Output the [X, Y] coordinate of the center of the cell containing the given text.  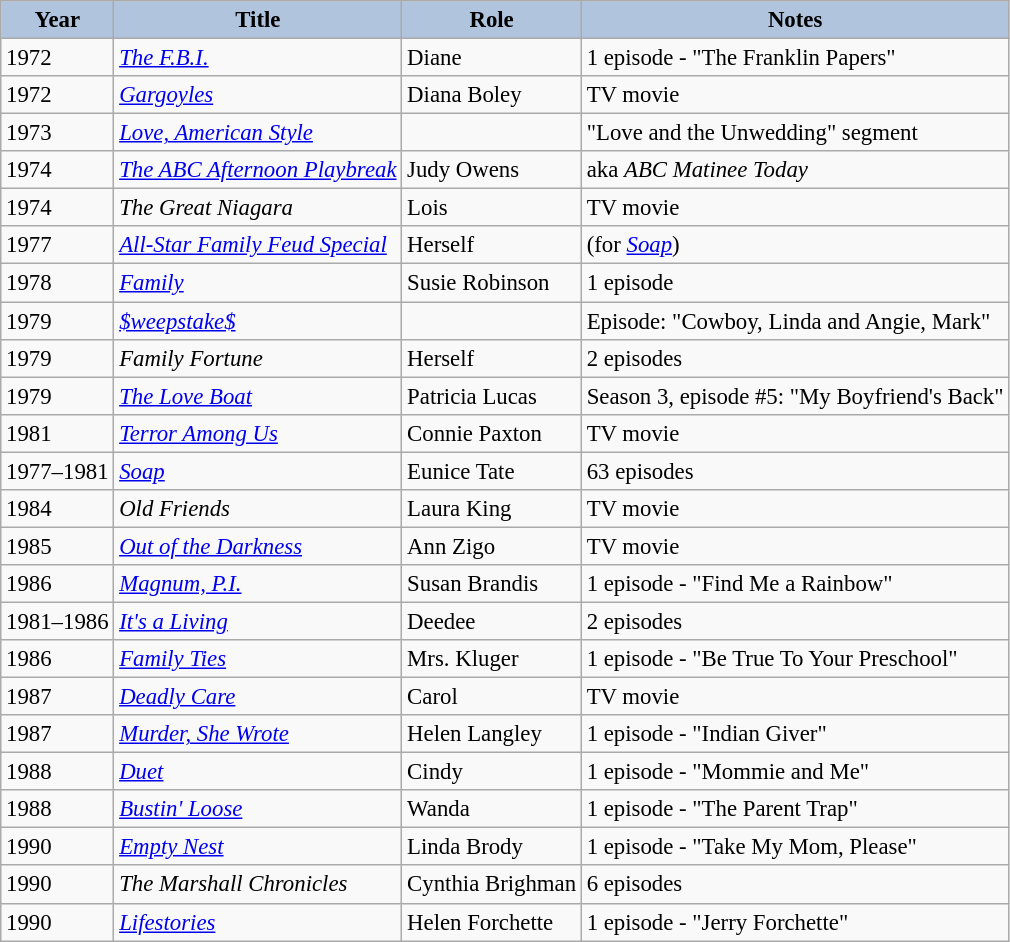
Empty Nest [258, 847]
Helen Forchette [492, 922]
The ABC Afternoon Playbreak [258, 170]
$weepstake$ [258, 321]
Role [492, 20]
1978 [58, 283]
63 episodes [795, 471]
Duet [258, 772]
(for Soap) [795, 245]
1 episode [795, 283]
Cindy [492, 772]
Patricia Lucas [492, 396]
Bustin' Loose [258, 809]
Helen Langley [492, 734]
Family Fortune [258, 358]
Laura King [492, 509]
The Marshall Chronicles [258, 885]
Diana Boley [492, 95]
1985 [58, 546]
1984 [58, 509]
1973 [58, 133]
"Love and the Unwedding" segment [795, 133]
Ann Zigo [492, 546]
1 episode - "The Franklin Papers" [795, 58]
Lois [492, 208]
1981 [58, 433]
Deedee [492, 621]
1 episode - "Mommie and Me" [795, 772]
aka ABC Matinee Today [795, 170]
1 episode - "Jerry Forchette" [795, 922]
Magnum, P.I. [258, 584]
1 episode - "Be True To Your Preschool" [795, 659]
Notes [795, 20]
Connie Paxton [492, 433]
Episode: "Cowboy, Linda and Angie, Mark" [795, 321]
Out of the Darkness [258, 546]
Susan Brandis [492, 584]
Family Ties [258, 659]
Cynthia Brighman [492, 885]
All-Star Family Feud Special [258, 245]
The Love Boat [258, 396]
Linda Brody [492, 847]
Season 3, episode #5: "My Boyfriend's Back" [795, 396]
1977 [58, 245]
Title [258, 20]
Carol [492, 697]
Wanda [492, 809]
Diane [492, 58]
Gargoyles [258, 95]
The Great Niagara [258, 208]
Year [58, 20]
Lifestories [258, 922]
1 episode - "The Parent Trap" [795, 809]
Love, American Style [258, 133]
1 episode - "Find Me a Rainbow" [795, 584]
1 episode - "Take My Mom, Please" [795, 847]
1977–1981 [58, 471]
Soap [258, 471]
Murder, She Wrote [258, 734]
Terror Among Us [258, 433]
Old Friends [258, 509]
1 episode - "Indian Giver" [795, 734]
Eunice Tate [492, 471]
1981–1986 [58, 621]
Deadly Care [258, 697]
It's a Living [258, 621]
Mrs. Kluger [492, 659]
The F.B.I. [258, 58]
Susie Robinson [492, 283]
Judy Owens [492, 170]
Family [258, 283]
6 episodes [795, 885]
